Scan for the cell matching the given text and deliver its [x, y] coordinate at center. 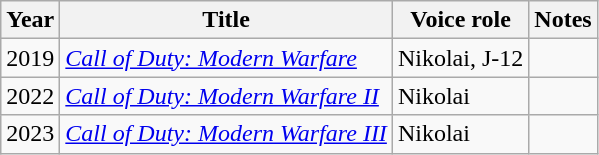
Voice role [460, 20]
Year [30, 20]
Notes [563, 20]
2022 [30, 96]
Title [226, 20]
Call of Duty: Modern Warfare III [226, 134]
Nikolai, J-12 [460, 58]
Call of Duty: Modern Warfare [226, 58]
Call of Duty: Modern Warfare II [226, 96]
2023 [30, 134]
2019 [30, 58]
